Pinpoint the cell where the given text exists, returning its [X, Y] midpoint coordinate. 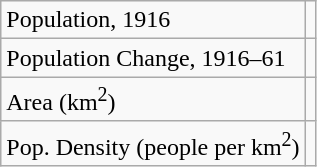
Pop. Density (people per km2) [153, 144]
Population, 1916 [153, 20]
Population Change, 1916–61 [153, 58]
Area (km2) [153, 100]
